Find where the given text appears and provide that cell's center as (x, y) coordinate. 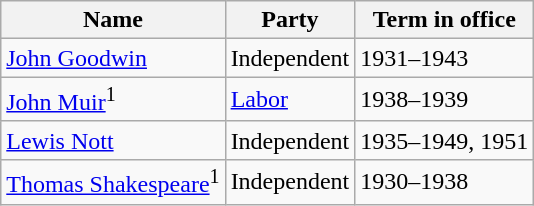
Term in office (444, 20)
Labor (290, 100)
John Muir1 (113, 100)
1938–1939 (444, 100)
1931–1943 (444, 58)
Party (290, 20)
1935–1949, 1951 (444, 140)
Name (113, 20)
Lewis Nott (113, 140)
1930–1938 (444, 182)
John Goodwin (113, 58)
Thomas Shakespeare1 (113, 182)
